From the cell containing the given text, extract its center point as (X, Y) coordinate. 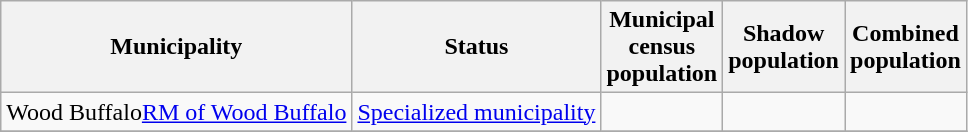
Specialized municipality (476, 112)
Municipalcensuspopulation (662, 47)
Status (476, 47)
Municipality (176, 47)
Combinedpopulation (905, 47)
Shadowpopulation (784, 47)
Wood BuffaloRM of Wood Buffalo (176, 112)
